Return the (X, Y) coordinate for the center point of the cell that contains the specified text.  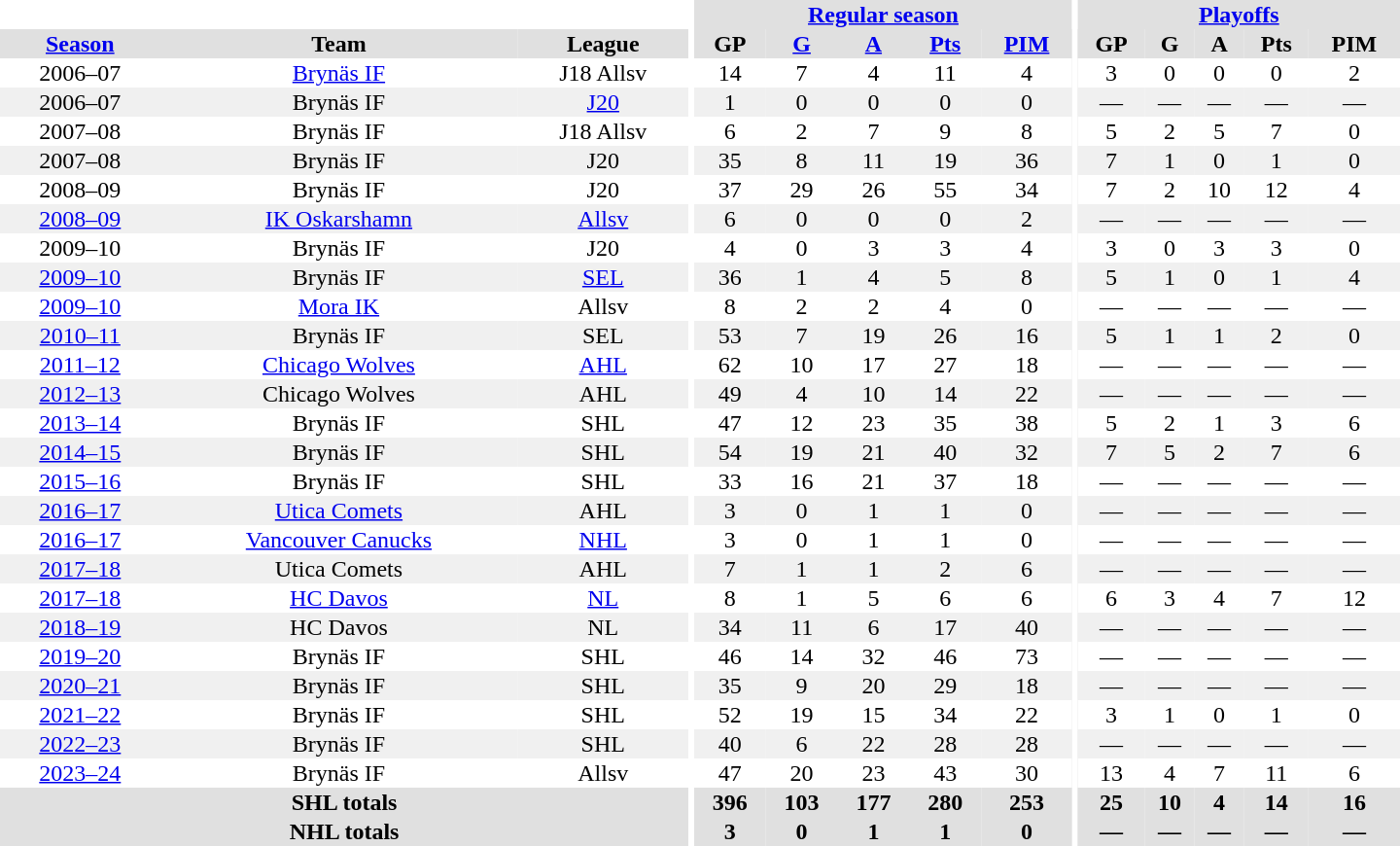
396 (730, 802)
2014–15 (80, 452)
2021–22 (80, 715)
Mora IK (339, 306)
Season (80, 44)
33 (730, 481)
62 (730, 365)
NHL (603, 540)
25 (1112, 802)
2011–12 (80, 365)
43 (945, 773)
Regular season (883, 15)
IK Oskarshamn (339, 219)
2020–21 (80, 686)
253 (1027, 802)
Vancouver Canucks (339, 540)
177 (873, 802)
13 (1112, 773)
27 (945, 365)
2013–14 (80, 423)
2015–16 (80, 481)
54 (730, 452)
73 (1027, 656)
55 (945, 190)
SHL totals (344, 802)
280 (945, 802)
49 (730, 394)
52 (730, 715)
15 (873, 715)
2010–11 (80, 335)
103 (802, 802)
30 (1027, 773)
38 (1027, 423)
NHL totals (344, 831)
2018–19 (80, 627)
53 (730, 335)
Playoffs (1239, 15)
2023–24 (80, 773)
League (603, 44)
2019–20 (80, 656)
2012–13 (80, 394)
Team (339, 44)
2022–23 (80, 744)
